Detect which cell encompasses the target text, then output its (x, y) center coordinate. 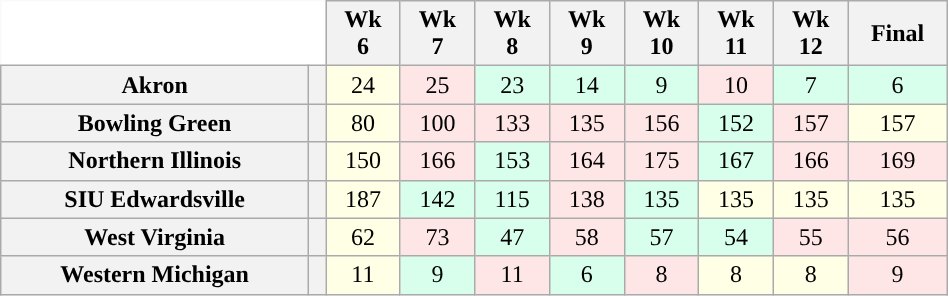
80 (364, 123)
SIU Edwardsville (155, 199)
10 (736, 85)
175 (662, 161)
167 (736, 161)
156 (662, 123)
Wk6 (364, 34)
Western Michigan (155, 275)
57 (662, 237)
25 (438, 85)
24 (364, 85)
164 (586, 161)
14 (586, 85)
142 (438, 199)
Akron (155, 85)
Final (898, 34)
47 (512, 237)
133 (512, 123)
54 (736, 237)
23 (512, 85)
West Virginia (155, 237)
Wk11 (736, 34)
169 (898, 161)
62 (364, 237)
150 (364, 161)
58 (586, 237)
73 (438, 237)
Bowling Green (155, 123)
153 (512, 161)
Wk8 (512, 34)
55 (810, 237)
187 (364, 199)
Northern Illinois (155, 161)
Wk7 (438, 34)
Wk9 (586, 34)
100 (438, 123)
Wk10 (662, 34)
Wk12 (810, 34)
115 (512, 199)
152 (736, 123)
138 (586, 199)
56 (898, 237)
7 (810, 85)
